From the cell containing the given text, extract its center point as [X, Y] coordinate. 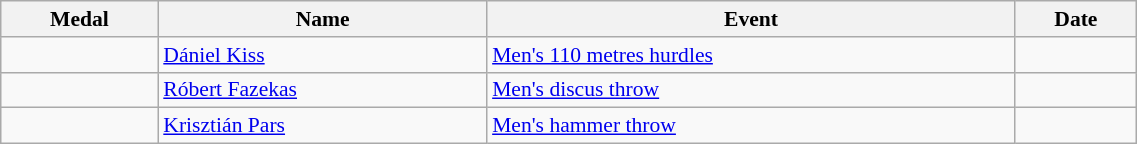
Krisztián Pars [322, 126]
Event [751, 19]
Medal [80, 19]
Dániel Kiss [322, 55]
Name [322, 19]
Men's discus throw [751, 90]
Men's hammer throw [751, 126]
Róbert Fazekas [322, 90]
Date [1076, 19]
Men's 110 metres hurdles [751, 55]
